Return (X, Y) of the center of cell containing provided text 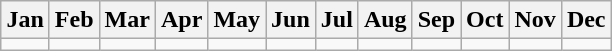
Jun (291, 20)
May (237, 20)
Sep (436, 20)
Oct (485, 20)
Mar (127, 20)
Nov (535, 20)
Apr (181, 20)
Feb (74, 20)
Aug (385, 20)
Jul (336, 20)
Dec (586, 20)
Jan (25, 20)
